Identify which cell holds the provided text, then report its [X, Y] central coordinate. 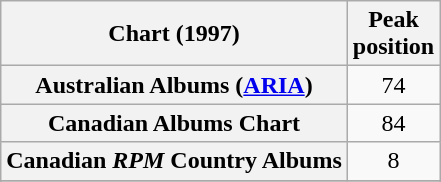
8 [393, 161]
Peakposition [393, 34]
Canadian RPM Country Albums [174, 161]
84 [393, 123]
Chart (1997) [174, 34]
Australian Albums (ARIA) [174, 85]
74 [393, 85]
Canadian Albums Chart [174, 123]
